Extract the [x, y] coordinate from the center of the cell holding the provided text.  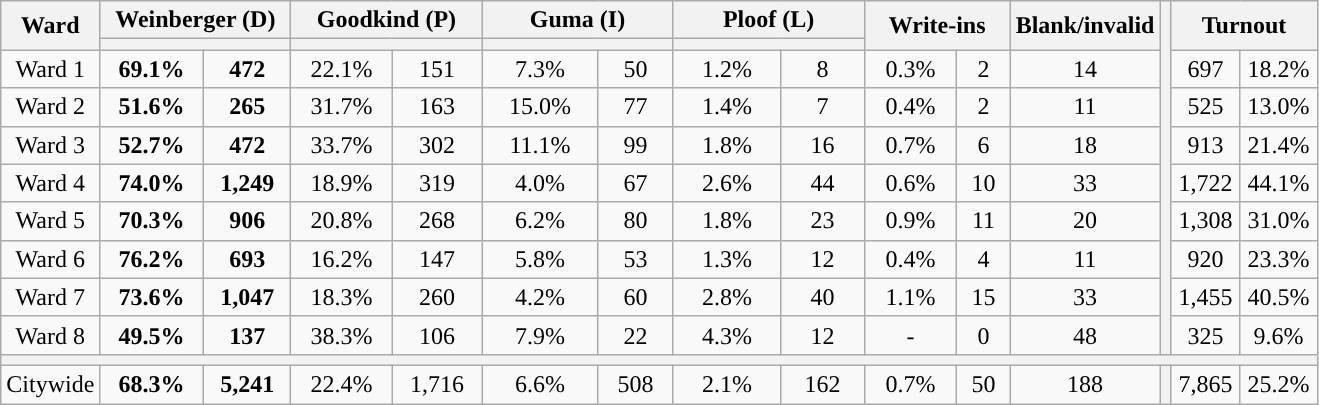
80 [636, 221]
6.2% [540, 221]
913 [1206, 145]
Ward 8 [50, 335]
Ward [50, 26]
7.9% [540, 335]
4.3% [727, 335]
693 [246, 259]
1.2% [727, 69]
69.1% [152, 69]
5,241 [246, 384]
22.4% [342, 384]
2.6% [727, 183]
188 [1085, 384]
920 [1206, 259]
51.6% [152, 107]
16.2% [342, 259]
33.7% [342, 145]
22.1% [342, 69]
Citywide [50, 384]
20.8% [342, 221]
74.0% [152, 183]
68.3% [152, 384]
4.0% [540, 183]
Ward 6 [50, 259]
18.2% [1278, 69]
Ward 2 [50, 107]
325 [1206, 335]
1,249 [246, 183]
40 [822, 297]
0 [984, 335]
1.3% [727, 259]
1,047 [246, 297]
44.1% [1278, 183]
14 [1085, 69]
0.3% [910, 69]
Blank/invalid [1085, 26]
7 [822, 107]
147 [437, 259]
38.3% [342, 335]
268 [437, 221]
0.6% [910, 183]
48 [1085, 335]
6 [984, 145]
73.6% [152, 297]
Turnout [1244, 26]
7.3% [540, 69]
25.2% [1278, 384]
40.5% [1278, 297]
99 [636, 145]
906 [246, 221]
2.8% [727, 297]
4 [984, 259]
302 [437, 145]
76.2% [152, 259]
20 [1085, 221]
525 [1206, 107]
163 [437, 107]
0.9% [910, 221]
6.6% [540, 384]
Weinberger (D) [196, 20]
9.6% [1278, 335]
106 [437, 335]
11.1% [540, 145]
265 [246, 107]
1,308 [1206, 221]
77 [636, 107]
1.4% [727, 107]
44 [822, 183]
Guma (I) [578, 20]
4.2% [540, 297]
23.3% [1278, 259]
53 [636, 259]
508 [636, 384]
21.4% [1278, 145]
1,722 [1206, 183]
10 [984, 183]
13.0% [1278, 107]
Ward 3 [50, 145]
Ward 4 [50, 183]
15 [984, 297]
1.1% [910, 297]
Ward 5 [50, 221]
70.3% [152, 221]
697 [1206, 69]
22 [636, 335]
31.7% [342, 107]
162 [822, 384]
Ward 7 [50, 297]
1,455 [1206, 297]
18 [1085, 145]
Ward 1 [50, 69]
7,865 [1206, 384]
- [910, 335]
16 [822, 145]
151 [437, 69]
260 [437, 297]
52.7% [152, 145]
137 [246, 335]
2.1% [727, 384]
60 [636, 297]
23 [822, 221]
5.8% [540, 259]
15.0% [540, 107]
1,716 [437, 384]
Goodkind (P) [386, 20]
49.5% [152, 335]
18.3% [342, 297]
67 [636, 183]
8 [822, 69]
31.0% [1278, 221]
18.9% [342, 183]
Write-ins [937, 26]
Ploof (L) [768, 20]
319 [437, 183]
